Extract the [x, y] coordinate from the center of the cell holding the provided text.  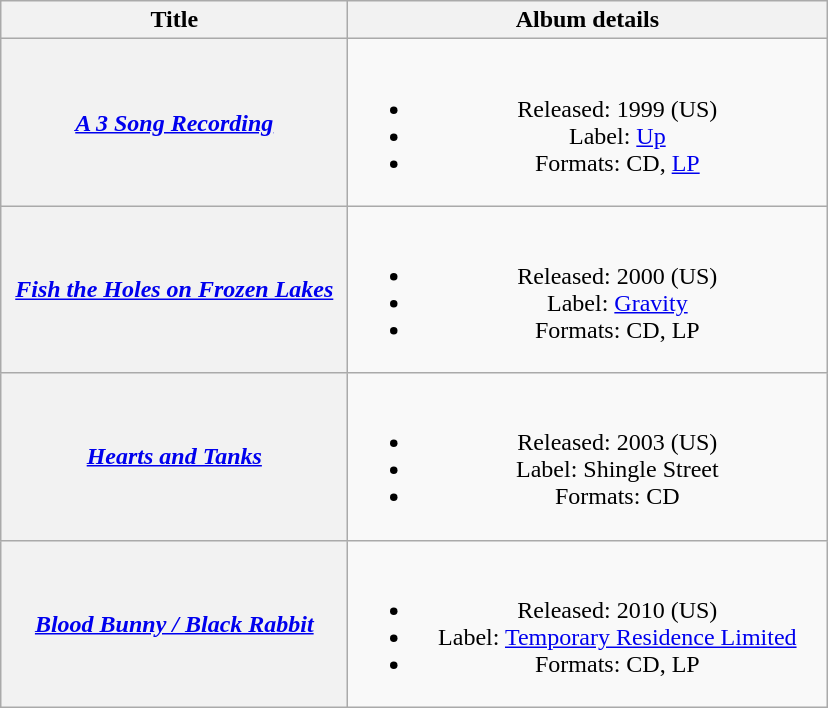
Released: 1999 (US)Label: UpFormats: CD, LP [588, 122]
Fish the Holes on Frozen Lakes [174, 290]
Blood Bunny / Black Rabbit [174, 624]
Released: 2010 (US)Label: Temporary Residence LimitedFormats: CD, LP [588, 624]
Album details [588, 20]
Released: 2003 (US)Label: Shingle StreetFormats: CD [588, 456]
Title [174, 20]
Hearts and Tanks [174, 456]
A 3 Song Recording [174, 122]
Released: 2000 (US)Label: GravityFormats: CD, LP [588, 290]
